From the cell containing the given text, extract its center point as (x, y) coordinate. 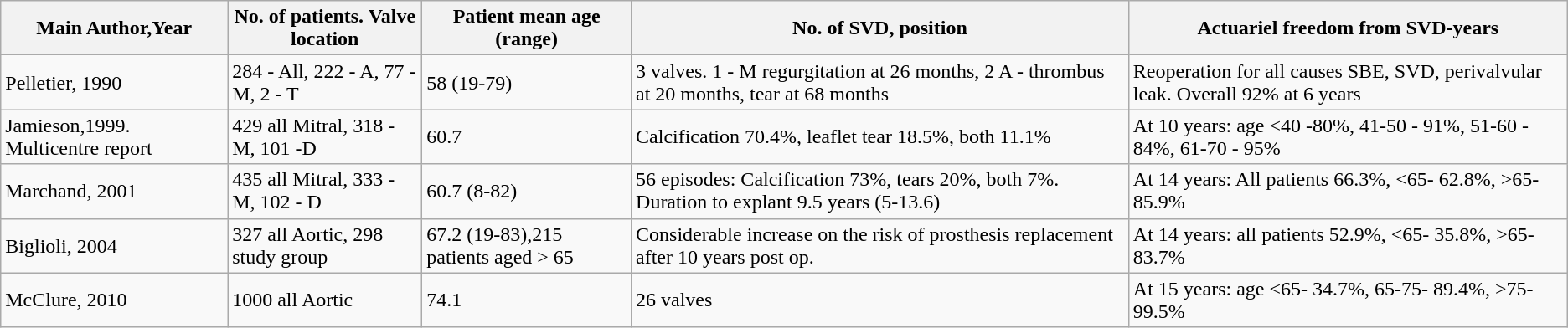
Calcification 70.4%, leaflet tear 18.5%, both 11.1% (880, 137)
Jamieson,1999. Multicentre report (114, 137)
Marchand, 2001 (114, 191)
At 15 years: age <65- 34.7%, 65-75- 89.4%, >75- 99.5% (1348, 300)
284 - All, 222 - A, 77 - M, 2 - T (325, 82)
Biglioli, 2004 (114, 246)
74.1 (527, 300)
At 14 years: All patients 66.3%, <65- 62.8%, >65- 85.9% (1348, 191)
3 valves. 1 - M regurgitation at 26 months, 2 A - thrombus at 20 months, tear at 68 months (880, 82)
56 episodes: Calcification 73%, tears 20%, both 7%. Duration to explant 9.5 years (5-13.6) (880, 191)
429 all Mitral, 318 - M, 101 -D (325, 137)
Main Author,Year (114, 28)
Pelletier, 1990 (114, 82)
Actuariel freedom from SVD-years (1348, 28)
No. of SVD, position (880, 28)
435 all Mitral, 333 - M, 102 - D (325, 191)
At 10 years: age <40 -80%, 41-50 - 91%, 51-60 - 84%, 61-70 - 95% (1348, 137)
Patient mean age (range) (527, 28)
327 all Aortic, 298 study group (325, 246)
No. of patients. Valve location (325, 28)
At 14 years: all patients 52.9%, <65- 35.8%, >65- 83.7% (1348, 246)
26 valves (880, 300)
60.7 (8-82) (527, 191)
67.2 (19-83),215 patients aged > 65 (527, 246)
Considerable increase on the risk of prosthesis replacement after 10 years post op. (880, 246)
Reoperation for all causes SBE, SVD, perivalvular leak. Overall 92% at 6 years (1348, 82)
58 (19-79) (527, 82)
60.7 (527, 137)
1000 all Aortic (325, 300)
McClure, 2010 (114, 300)
